From the cell containing the given text, extract its center point as [X, Y] coordinate. 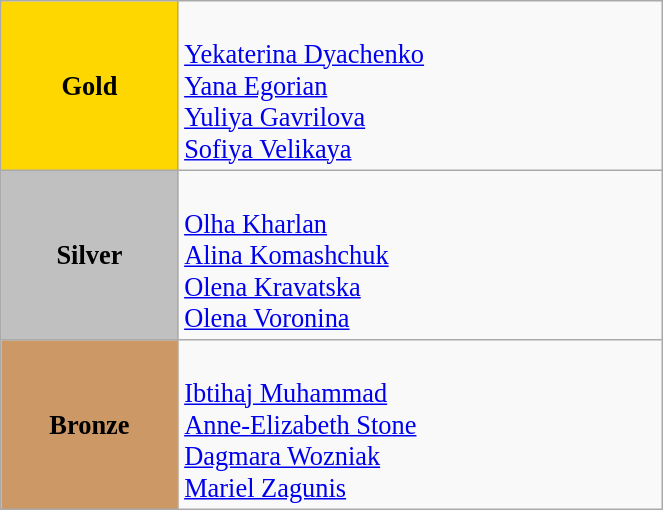
Bronze [90, 424]
Yekaterina DyachenkoYana EgorianYuliya GavrilovaSofiya Velikaya [420, 85]
Olha KharlanAlina KomashchukOlena KravatskaOlena Voronina [420, 255]
Ibtihaj MuhammadAnne-Elizabeth StoneDagmara WozniakMariel Zagunis [420, 424]
Silver [90, 255]
Gold [90, 85]
